Return the [X, Y] coordinate for the center point of the cell that contains the specified text.  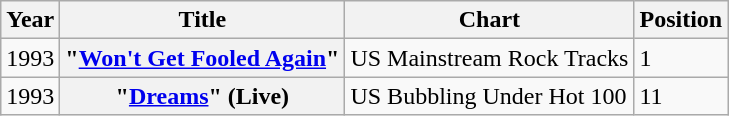
"Won't Get Fooled Again" [202, 58]
Year [30, 20]
Position [681, 20]
11 [681, 96]
US Bubbling Under Hot 100 [490, 96]
US Mainstream Rock Tracks [490, 58]
Title [202, 20]
"Dreams" (Live) [202, 96]
1 [681, 58]
Chart [490, 20]
